Scan for the cell matching the given text and deliver its [x, y] coordinate at center. 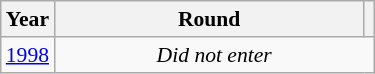
Year [28, 19]
Did not enter [214, 55]
1998 [28, 55]
Round [209, 19]
